Capture the cell that displays the provided text and extract its (X, Y) central coordinate. 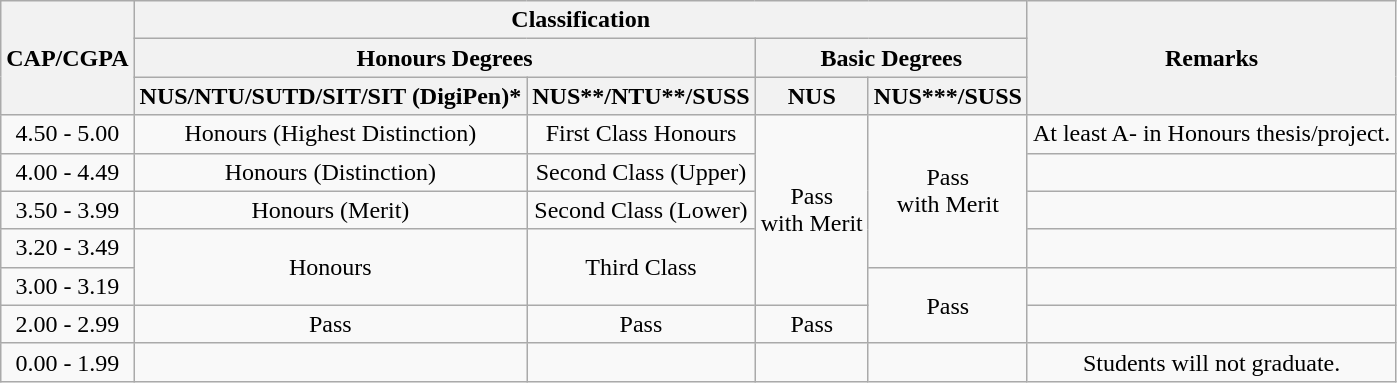
At least A- in Honours thesis/project. (1211, 134)
NUS***/SUSS (948, 96)
NUS**/NTU**/SUSS (641, 96)
CAP/CGPA (68, 58)
0.00 - 1.99 (68, 362)
3.50 - 3.99 (68, 210)
3.20 - 3.49 (68, 248)
Honours (Highest Distinction) (330, 134)
NUS/NTU/SUTD/SIT/SIT (DigiPen)* (330, 96)
Remarks (1211, 58)
3.00 - 3.19 (68, 286)
Honours (330, 267)
Second Class (Lower) (641, 210)
4.00 - 4.49 (68, 172)
Honours (Distinction) (330, 172)
NUS (812, 96)
4.50 - 5.00 (68, 134)
Second Class (Upper) (641, 172)
Students will not graduate. (1211, 362)
Third Class (641, 267)
Honours Degrees (444, 58)
Classification (580, 20)
First Class Honours (641, 134)
2.00 - 2.99 (68, 324)
Basic Degrees (891, 58)
Honours (Merit) (330, 210)
